Provide the (x, y) coordinate of the cell's center where the given text is located.  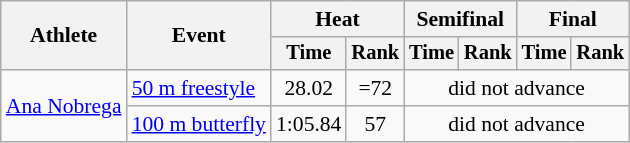
Semifinal (460, 19)
Heat (338, 19)
=72 (375, 88)
50 m freestyle (199, 88)
1:05.84 (308, 124)
Event (199, 36)
Athlete (64, 36)
28.02 (308, 88)
100 m butterfly (199, 124)
Ana Nobrega (64, 106)
Final (573, 19)
57 (375, 124)
